Detect which cell encompasses the target text, then output its (x, y) center coordinate. 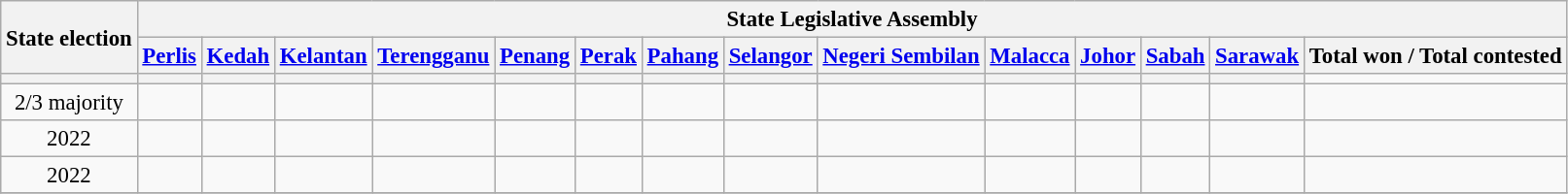
Kelantan (323, 56)
2/3 majority (69, 103)
Sarawak (1258, 56)
Penang (535, 56)
Perlis (169, 56)
State Legislative Assembly (852, 19)
Johor (1108, 56)
Perak (609, 56)
Sabah (1174, 56)
Selangor (770, 56)
State election (69, 37)
Malacca (1030, 56)
Total won / Total contested (1435, 56)
Negeri Sembilan (901, 56)
Kedah (237, 56)
Pahang (682, 56)
Terengganu (434, 56)
